Scan for the cell matching the given text and deliver its (X, Y) coordinate at center. 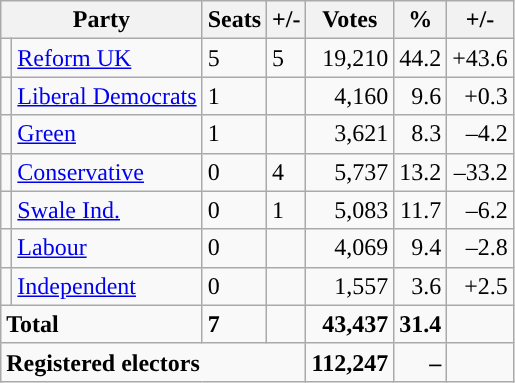
Conservative (107, 172)
+2.5 (480, 286)
31.4 (420, 324)
9.4 (420, 248)
– (420, 362)
3,621 (350, 134)
8.3 (420, 134)
4,069 (350, 248)
Reform UK (107, 58)
Registered electors (154, 362)
11.7 (420, 210)
3.6 (420, 286)
Total (102, 324)
4 (286, 172)
Independent (107, 286)
5,083 (350, 210)
+0.3 (480, 96)
–33.2 (480, 172)
1,557 (350, 286)
13.2 (420, 172)
112,247 (350, 362)
19,210 (350, 58)
Party (102, 20)
4,160 (350, 96)
+43.6 (480, 58)
Swale Ind. (107, 210)
Seats (234, 20)
Labour (107, 248)
Green (107, 134)
Liberal Democrats (107, 96)
44.2 (420, 58)
Votes (350, 20)
9.6 (420, 96)
–2.8 (480, 248)
7 (234, 324)
–6.2 (480, 210)
% (420, 20)
43,437 (350, 324)
5,737 (350, 172)
–4.2 (480, 134)
